Identify which cell holds the provided text, then report its [x, y] central coordinate. 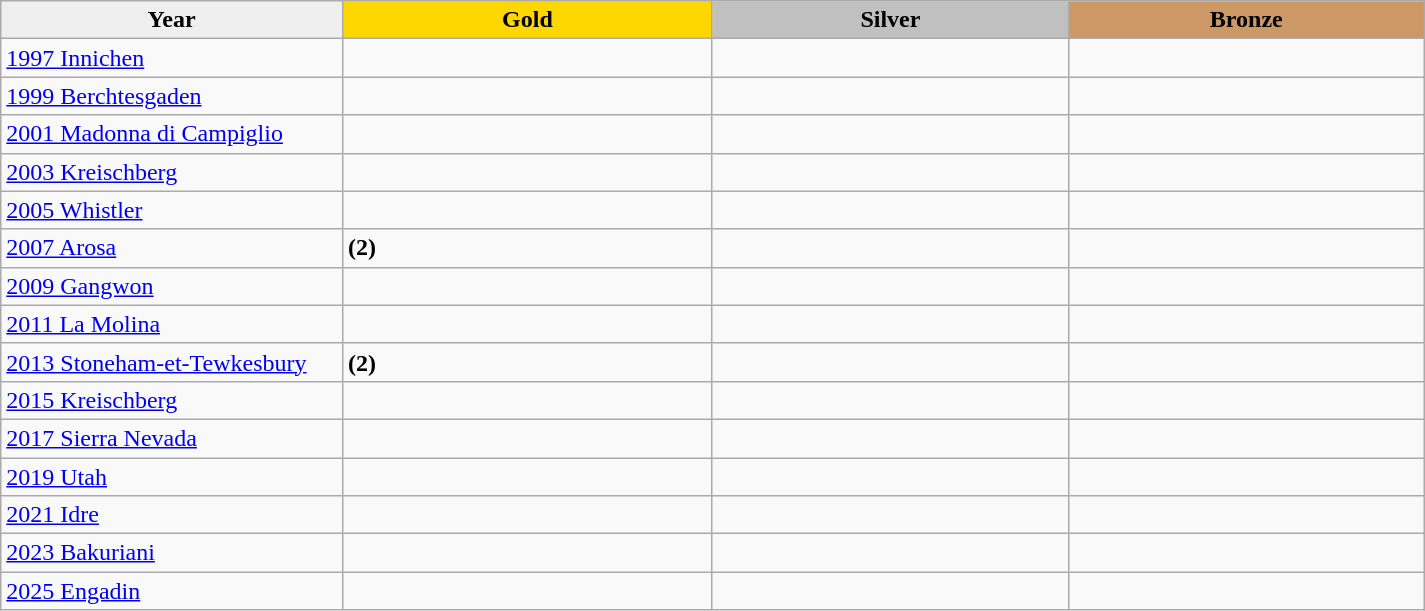
2009 Gangwon [172, 286]
1997 Innichen [172, 58]
2021 Idre [172, 515]
2001 Madonna di Campiglio [172, 134]
2005 Whistler [172, 210]
2013 Stoneham-et-Tewkesbury [172, 362]
Gold [527, 20]
Bronze [1246, 20]
2017 Sierra Nevada [172, 438]
2003 Kreischberg [172, 172]
2025 Engadin [172, 591]
1999 Berchtesgaden [172, 96]
2011 La Molina [172, 324]
2023 Bakuriani [172, 553]
Year [172, 20]
2007 Arosa [172, 248]
2019 Utah [172, 477]
2015 Kreischberg [172, 400]
Silver [890, 20]
